For the text-containing cell, return its midpoint in (x, y) coordinate format. 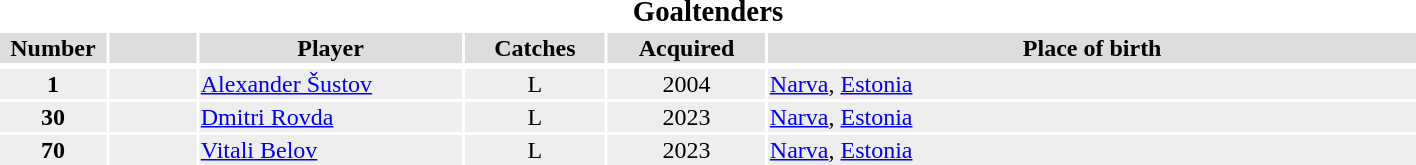
30 (53, 117)
2004 (687, 84)
Acquired (687, 48)
Alexander Šustov (330, 84)
Vitali Belov (330, 150)
Number (53, 48)
1 (53, 84)
Place of birth (1092, 48)
Player (330, 48)
Catches (535, 48)
Dmitri Rovda (330, 117)
70 (53, 150)
